Return (x, y) of the center of cell containing provided text 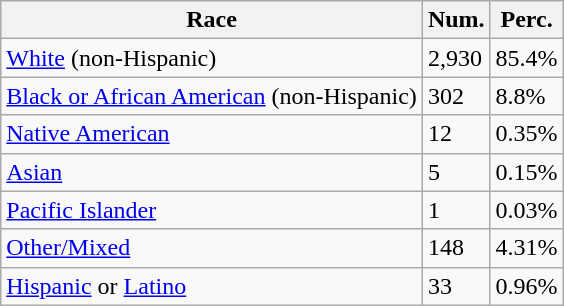
0.96% (526, 286)
Pacific Islander (212, 210)
Perc. (526, 20)
Asian (212, 172)
33 (456, 286)
8.8% (526, 96)
5 (456, 172)
Other/Mixed (212, 248)
85.4% (526, 58)
Black or African American (non-Hispanic) (212, 96)
148 (456, 248)
0.03% (526, 210)
12 (456, 134)
Num. (456, 20)
Hispanic or Latino (212, 286)
4.31% (526, 248)
2,930 (456, 58)
302 (456, 96)
0.35% (526, 134)
Race (212, 20)
0.15% (526, 172)
White (non-Hispanic) (212, 58)
1 (456, 210)
Native American (212, 134)
